Detect which cell encompasses the target text, then output its (x, y) center coordinate. 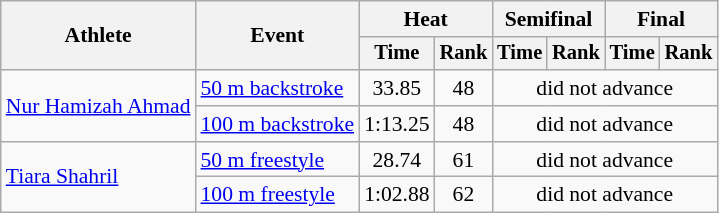
28.74 (396, 160)
50 m backstroke (278, 88)
Event (278, 36)
100 m backstroke (278, 124)
1:02.88 (396, 195)
33.85 (396, 88)
61 (464, 160)
Tiara Shahril (98, 178)
Heat (426, 19)
Final (661, 19)
50 m freestyle (278, 160)
1:13.25 (396, 124)
Athlete (98, 36)
100 m freestyle (278, 195)
Nur Hamizah Ahmad (98, 106)
Semifinal (548, 19)
62 (464, 195)
